Detect which cell encompasses the target text, then output its (X, Y) center coordinate. 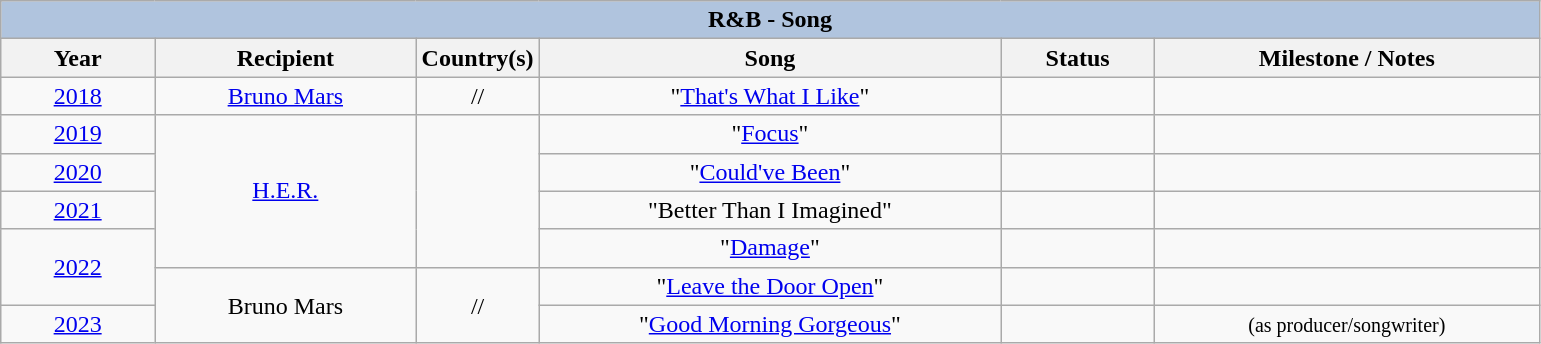
Song (770, 58)
"Focus" (770, 134)
"Good Morning Gorgeous" (770, 324)
Recipient (286, 58)
(as producer/songwriter) (1346, 324)
"That's What I Like" (770, 96)
Year (78, 58)
2022 (78, 267)
2020 (78, 172)
R&B - Song (770, 20)
H.E.R. (286, 191)
Country(s) (478, 58)
2021 (78, 210)
"Leave the Door Open" (770, 286)
"Damage" (770, 248)
2019 (78, 134)
Milestone / Notes (1346, 58)
"Could've Been" (770, 172)
2023 (78, 324)
2018 (78, 96)
"Better Than I Imagined" (770, 210)
Status (1078, 58)
